From the cell containing the given text, extract its center point as [X, Y] coordinate. 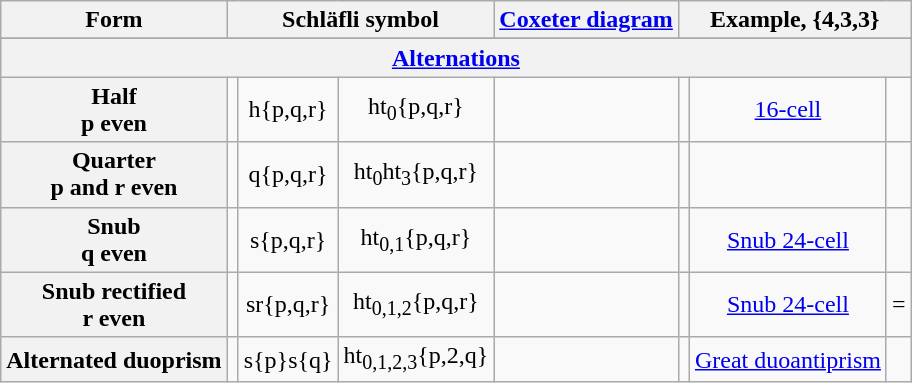
16-cell [788, 110]
ht0,1{p,q,r} [416, 240]
ht0{p,q,r} [416, 110]
Halfp even [114, 110]
s{p,q,r} [288, 240]
= [898, 304]
Alternations [456, 58]
s{p}s{q} [288, 359]
q{p,q,r} [288, 174]
Form [114, 20]
Alternated duoprism [114, 359]
sr{p,q,r} [288, 304]
Quarterp and r even [114, 174]
ht0,1,2{p,q,r} [416, 304]
Schläfli symbol [360, 20]
Example, {4,3,3} [794, 20]
Snubq even [114, 240]
ht0,1,2,3{p,2,q} [416, 359]
ht0ht3{p,q,r} [416, 174]
Snub rectifiedr even [114, 304]
h{p,q,r} [288, 110]
Great duoantiprism [788, 359]
Coxeter diagram [586, 20]
